From the cell containing the given text, extract its center point as (X, Y) coordinate. 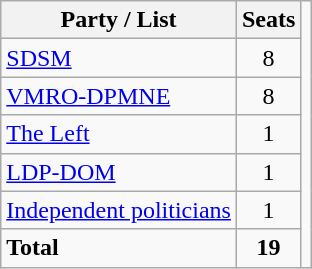
The Left (119, 134)
Party / List (119, 20)
Seats (268, 20)
Independent politicians (119, 210)
SDSM (119, 58)
Total (119, 248)
VMRO-DPMNE (119, 96)
19 (268, 248)
LDP-DOM (119, 172)
